Locate the cell with the specified text and output its [X, Y] center coordinate. 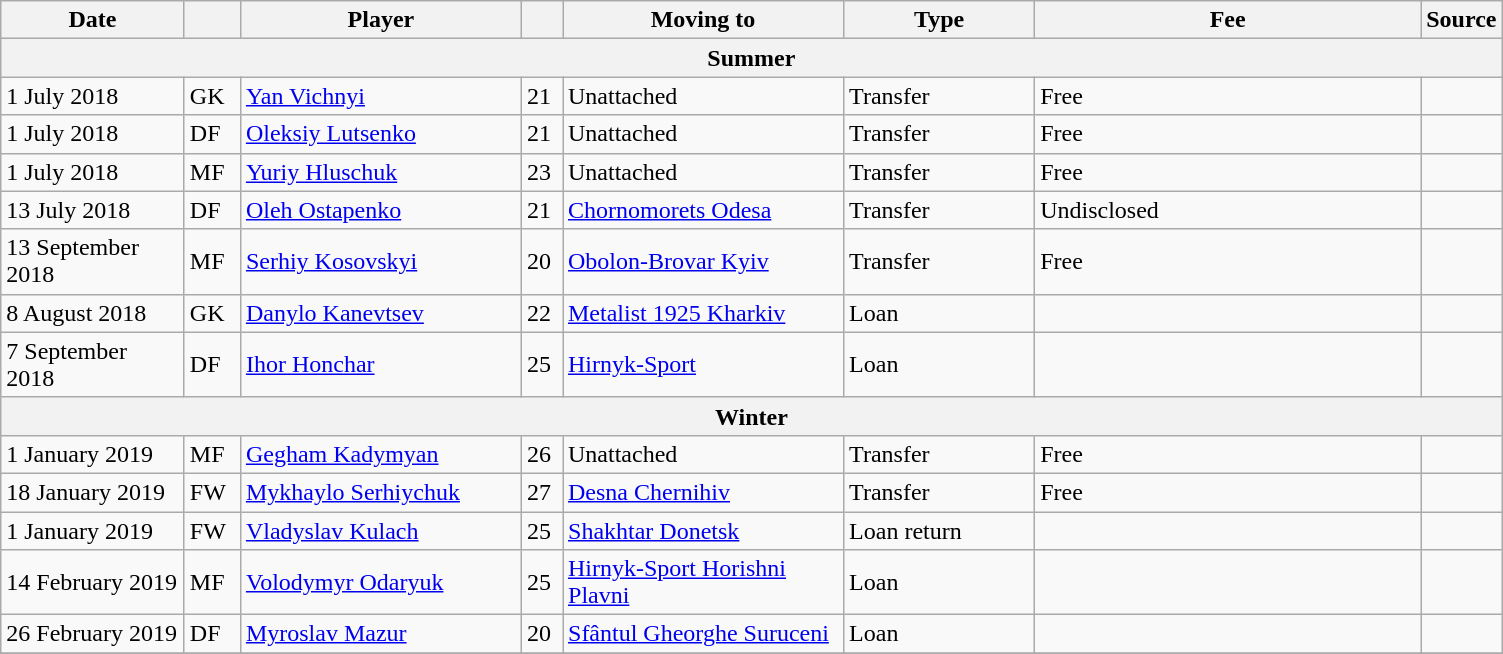
Winter [752, 416]
26 February 2019 [93, 634]
Shakhtar Donetsk [702, 531]
Oleh Ostapenko [380, 210]
Obolon-Brovar Kyiv [702, 262]
Yuriy Hluschuk [380, 172]
Volodymyr Odaryuk [380, 582]
Type [940, 20]
26 [542, 454]
Undisclosed [1228, 210]
Player [380, 20]
Serhiy Kosovskyi [380, 262]
Summer [752, 58]
8 August 2018 [93, 313]
Moving to [702, 20]
23 [542, 172]
27 [542, 492]
22 [542, 313]
Danylo Kanevtsev [380, 313]
Yan Vichnyi [380, 96]
13 July 2018 [93, 210]
Mykhaylo Serhiychuk [380, 492]
Myroslav Mazur [380, 634]
Desna Chernihiv [702, 492]
Sfântul Gheorghe Suruceni [702, 634]
Gegham Kadymyan [380, 454]
7 September 2018 [93, 364]
Chornomorets Odesa [702, 210]
Fee [1228, 20]
Loan return [940, 531]
13 September 2018 [93, 262]
18 January 2019 [93, 492]
Oleksiy Lutsenko [380, 134]
Ihor Honchar [380, 364]
Source [1462, 20]
14 February 2019 [93, 582]
Date [93, 20]
Hirnyk-Sport Horishni Plavni [702, 582]
Vladyslav Kulach [380, 531]
Metalist 1925 Kharkiv [702, 313]
Hirnyk-Sport [702, 364]
